Locate the cell with the specified text and output its [X, Y] center coordinate. 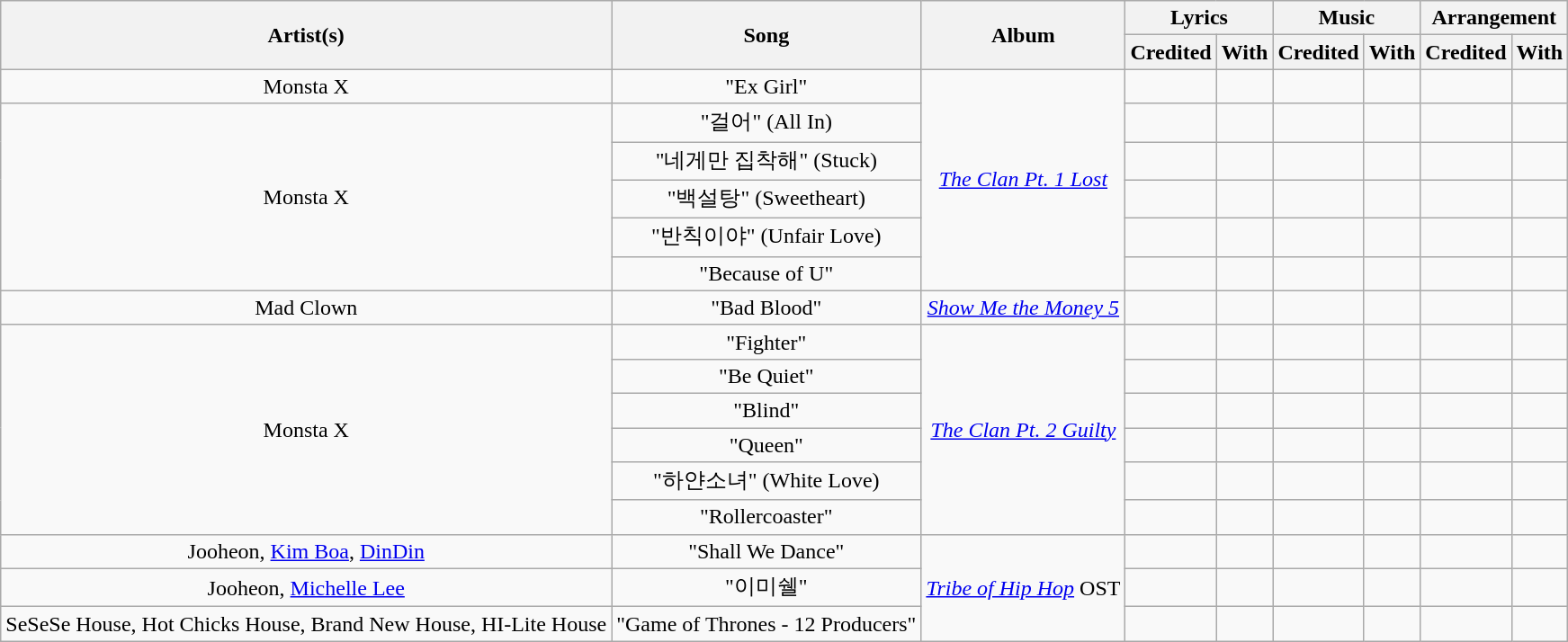
"걸어" (All In) [766, 122]
The Clan Pt. 2 Guilty [1024, 430]
"하얀소녀" (White Love) [766, 482]
Artist(s) [306, 35]
"Ex Girl" [766, 86]
"네게만 집착해" (Stuck) [766, 162]
Jooheon, Michelle Lee [306, 588]
Music [1347, 18]
Jooheon, Kim Boa, DinDin [306, 551]
"이미쉘" [766, 588]
"Rollercoaster" [766, 517]
"Be Quiet" [766, 376]
Lyrics [1199, 18]
"반칙이야" (Unfair Love) [766, 237]
"Bad Blood" [766, 308]
Show Me the Money 5 [1024, 308]
Mad Clown [306, 308]
Album [1024, 35]
Tribe of Hip Hop OST [1024, 588]
"백설탕" (Sweetheart) [766, 200]
"Shall We Dance" [766, 551]
"Game of Thrones - 12 Producers" [766, 624]
"Because of U" [766, 273]
The Clan Pt. 1 Lost [1024, 180]
Arrangement [1494, 18]
"Queen" [766, 445]
Song [766, 35]
"Fighter" [766, 342]
SeSeSe House, Hot Chicks House, Brand New House, HI-Lite House [306, 624]
"Blind" [766, 410]
